Scan for the cell matching the given text and deliver its (x, y) coordinate at center. 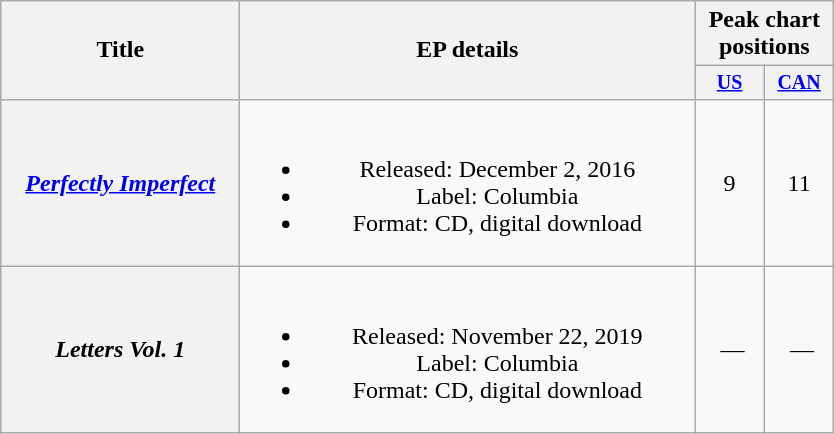
Title (120, 50)
9 (730, 182)
Perfectly Imperfect (120, 182)
Letters Vol. 1 (120, 350)
Released: November 22, 2019Label: ColumbiaFormat: CD, digital download (468, 350)
CAN (798, 82)
EP details (468, 50)
Released: December 2, 2016Label: ColumbiaFormat: CD, digital download (468, 182)
11 (798, 182)
Peak chart positions (764, 34)
US (730, 82)
